Return the (x, y) coordinate for the center point of the cell that contains the specified text.  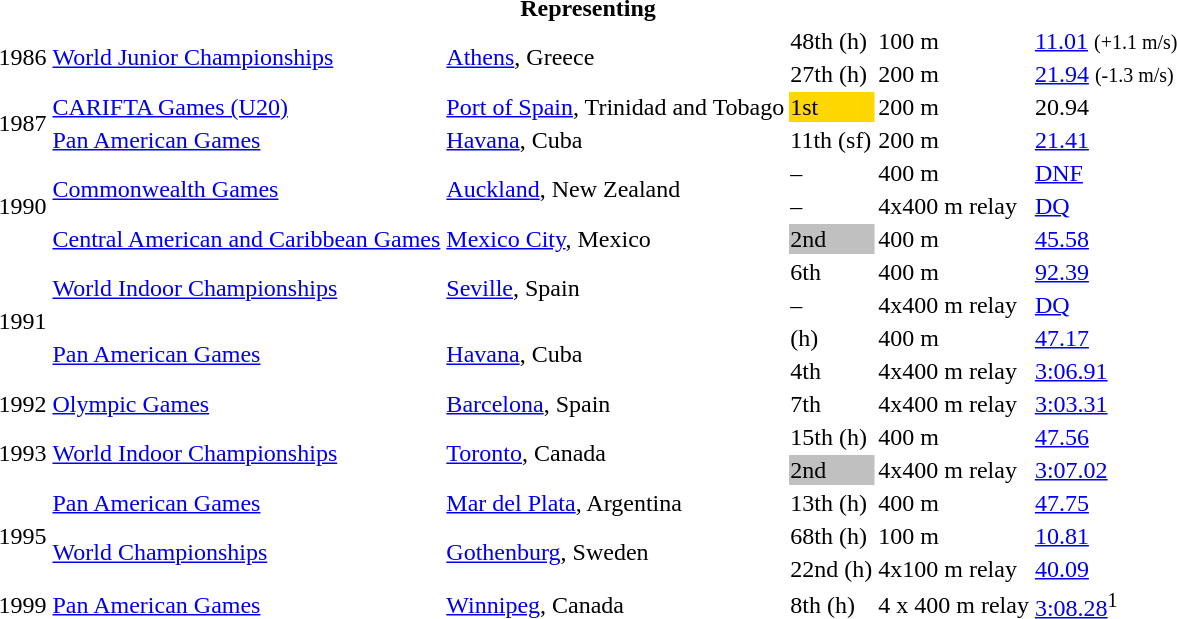
6th (832, 272)
Central American and Caribbean Games (246, 239)
Athens, Greece (616, 58)
Olympic Games (246, 404)
Barcelona, Spain (616, 404)
Toronto, Canada (616, 454)
7th (832, 404)
68th (h) (832, 536)
Seville, Spain (616, 288)
27th (h) (832, 74)
World Junior Championships (246, 58)
Auckland, New Zealand (616, 190)
11th (sf) (832, 140)
Mexico City, Mexico (616, 239)
Commonwealth Games (246, 190)
15th (h) (832, 437)
World Championships (246, 552)
4th (832, 371)
Gothenburg, Sweden (616, 552)
Port of Spain, Trinidad and Tobago (616, 107)
22nd (h) (832, 569)
Mar del Plata, Argentina (616, 503)
CARIFTA Games (U20) (246, 107)
13th (h) (832, 503)
1st (832, 107)
4x100 m relay (954, 569)
48th (h) (832, 41)
(h) (832, 338)
